Output the (x, y) coordinate of the center of the cell containing the given text.  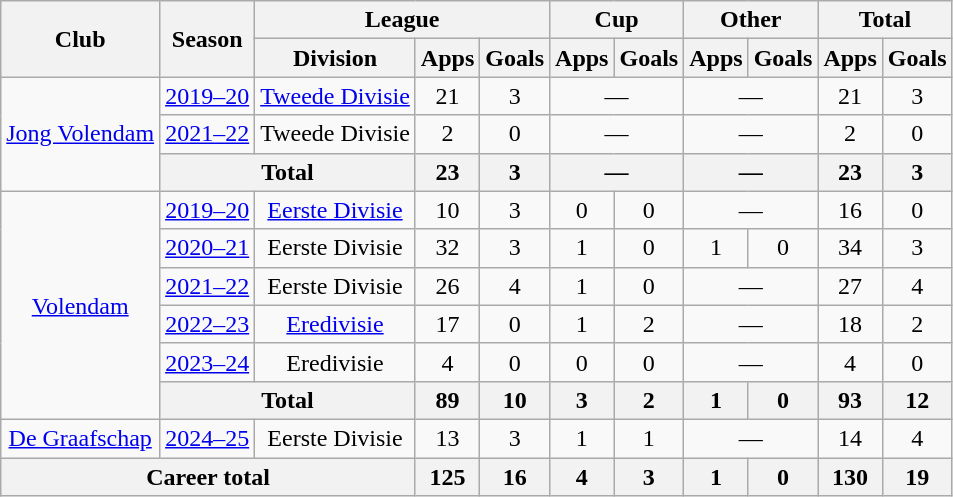
2023–24 (208, 362)
34 (850, 248)
32 (447, 248)
League (402, 20)
18 (850, 324)
Other (751, 20)
125 (447, 477)
17 (447, 324)
Club (80, 39)
14 (850, 438)
Volendam (80, 305)
De Graafschap (80, 438)
Career total (208, 477)
19 (917, 477)
13 (447, 438)
Cup (617, 20)
27 (850, 286)
12 (917, 400)
Division (336, 58)
26 (447, 286)
Season (208, 39)
93 (850, 400)
2022–23 (208, 324)
130 (850, 477)
Jong Volendam (80, 134)
2024–25 (208, 438)
89 (447, 400)
2020–21 (208, 248)
